Capture the cell that displays the provided text and extract its [x, y] central coordinate. 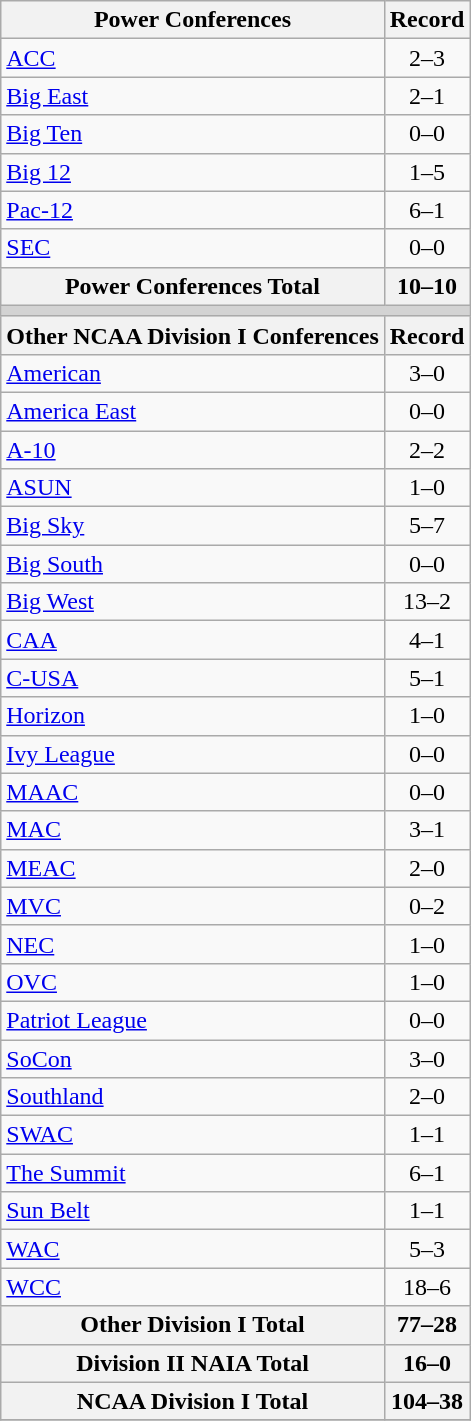
WCC [193, 1287]
Big Ten [193, 134]
77–28 [427, 1325]
Big West [193, 602]
MEAC [193, 868]
Big East [193, 96]
Southland [193, 1097]
MAAC [193, 792]
3–1 [427, 830]
A-10 [193, 449]
16–0 [427, 1363]
SoCon [193, 1059]
SWAC [193, 1135]
1–5 [427, 172]
2–2 [427, 449]
Other NCAA Division I Conferences [193, 335]
0–2 [427, 906]
CAA [193, 640]
2–3 [427, 58]
SEC [193, 248]
ACC [193, 58]
OVC [193, 982]
MVC [193, 906]
Power Conferences [193, 20]
American [193, 373]
4–1 [427, 640]
18–6 [427, 1287]
5–7 [427, 526]
Pac-12 [193, 210]
2–1 [427, 96]
Patriot League [193, 1020]
Power Conferences Total [193, 286]
Big Sky [193, 526]
10–10 [427, 286]
13–2 [427, 602]
C-USA [193, 678]
America East [193, 411]
Big 12 [193, 172]
5–3 [427, 1249]
MAC [193, 830]
Other Division I Total [193, 1325]
NEC [193, 944]
Horizon [193, 716]
Division II NAIA Total [193, 1363]
ASUN [193, 488]
WAC [193, 1249]
Sun Belt [193, 1211]
The Summit [193, 1173]
NCAA Division I Total [193, 1401]
104–38 [427, 1401]
5–1 [427, 678]
Ivy League [193, 754]
Big South [193, 564]
